Provide the [X, Y] coordinate of the cell's center where the given text is located.  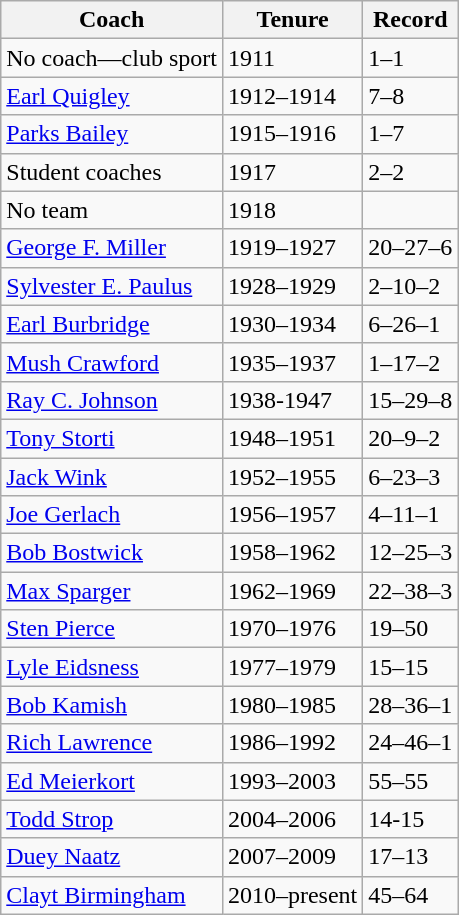
Clayt Birmingham [112, 895]
1935–1937 [292, 362]
20–9–2 [410, 438]
7–8 [410, 96]
1928–1929 [292, 286]
1993–2003 [292, 781]
Earl Quigley [112, 96]
1912–1914 [292, 96]
19–50 [410, 629]
Max Sparger [112, 591]
Coach [112, 20]
1915–1916 [292, 134]
28–36–1 [410, 705]
15–29–8 [410, 400]
2004–2006 [292, 819]
2–2 [410, 172]
1919–1927 [292, 248]
1980–1985 [292, 705]
14-15 [410, 819]
1–7 [410, 134]
Parks Bailey [112, 134]
Duey Naatz [112, 857]
1958–1962 [292, 553]
Sylvester E. Paulus [112, 286]
6–26–1 [410, 324]
20–27–6 [410, 248]
Bob Kamish [112, 705]
Joe Gerlach [112, 515]
1977–1979 [292, 667]
45–64 [410, 895]
1911 [292, 58]
Ed Meierkort [112, 781]
Jack Wink [112, 477]
No coach—club sport [112, 58]
1–1 [410, 58]
15–15 [410, 667]
1917 [292, 172]
1–17–2 [410, 362]
1962–1969 [292, 591]
Sten Pierce [112, 629]
Ray C. Johnson [112, 400]
2007–2009 [292, 857]
1930–1934 [292, 324]
Bob Bostwick [112, 553]
1956–1957 [292, 515]
1986–1992 [292, 743]
55–55 [410, 781]
Tenure [292, 20]
6–23–3 [410, 477]
22–38–3 [410, 591]
No team [112, 210]
Tony Storti [112, 438]
1918 [292, 210]
George F. Miller [112, 248]
Student coaches [112, 172]
1970–1976 [292, 629]
Todd Strop [112, 819]
Rich Lawrence [112, 743]
1948–1951 [292, 438]
1952–1955 [292, 477]
1938-1947 [292, 400]
24–46–1 [410, 743]
Record [410, 20]
2010–present [292, 895]
17–13 [410, 857]
Mush Crawford [112, 362]
12–25–3 [410, 553]
4–11–1 [410, 515]
Lyle Eidsness [112, 667]
2–10–2 [410, 286]
Earl Burbridge [112, 324]
